Output the [X, Y] coordinate of the center of the cell containing the given text.  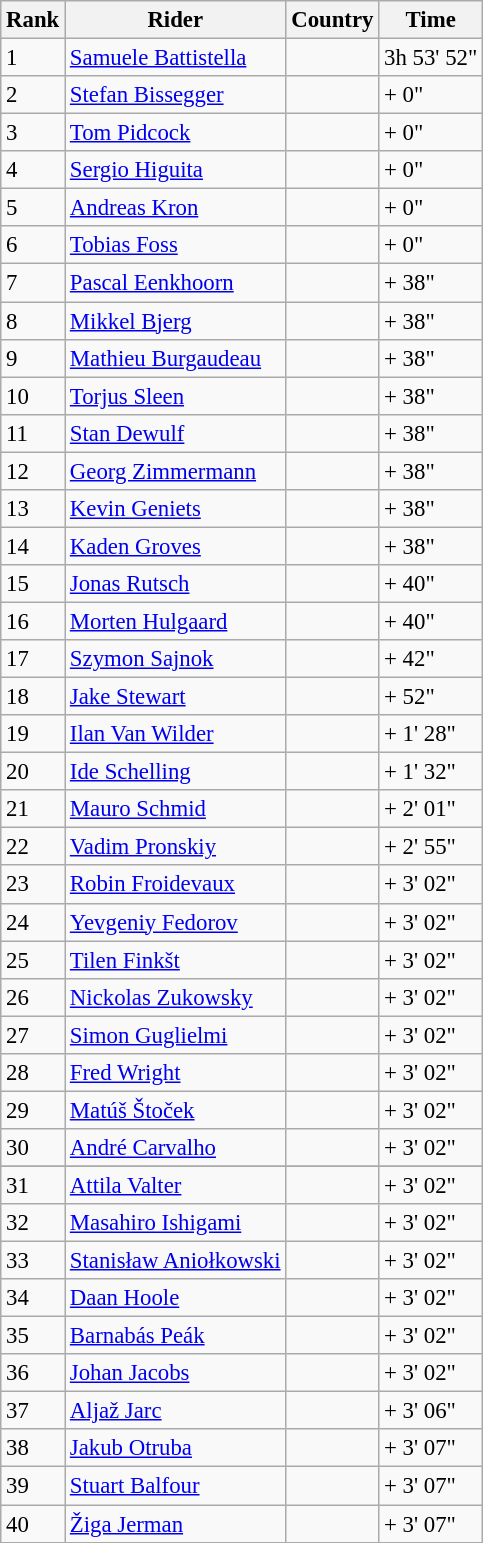
5 [33, 208]
14 [33, 546]
23 [33, 885]
+ 1' 32" [431, 772]
Robin Froidevaux [176, 885]
Mauro Schmid [176, 809]
19 [33, 734]
Ide Schelling [176, 772]
39 [33, 1486]
+ 1' 28" [431, 734]
30 [33, 1148]
Johan Jacobs [176, 1373]
Jakub Otruba [176, 1449]
Attila Valter [176, 1185]
Daan Hoole [176, 1298]
35 [33, 1336]
Nickolas Zukowsky [176, 997]
25 [33, 960]
Fred Wright [176, 1073]
26 [33, 997]
38 [33, 1449]
André Carvalho [176, 1148]
21 [33, 809]
Andreas Kron [176, 208]
24 [33, 922]
27 [33, 1035]
9 [33, 358]
3h 53' 52" [431, 58]
22 [33, 847]
4 [33, 170]
Time [431, 20]
13 [33, 509]
Jonas Rutsch [176, 584]
11 [33, 433]
+ 3' 06" [431, 1411]
33 [33, 1261]
10 [33, 396]
Tilen Finkšt [176, 960]
17 [33, 659]
36 [33, 1373]
Ilan Van Wilder [176, 734]
Rider [176, 20]
Kevin Geniets [176, 509]
2 [33, 95]
7 [33, 283]
29 [33, 1110]
8 [33, 321]
Szymon Sajnok [176, 659]
12 [33, 471]
Kaden Groves [176, 546]
Simon Guglielmi [176, 1035]
Matúš Štoček [176, 1110]
31 [33, 1185]
34 [33, 1298]
16 [33, 621]
28 [33, 1073]
Morten Hulgaard [176, 621]
37 [33, 1411]
Stefan Bissegger [176, 95]
+ 2' 55" [431, 847]
18 [33, 697]
Torjus Sleen [176, 396]
Georg Zimmermann [176, 471]
+ 52" [431, 697]
+ 42" [431, 659]
3 [33, 133]
Stan Dewulf [176, 433]
Country [332, 20]
Aljaž Jarc [176, 1411]
+ 2' 01" [431, 809]
Mathieu Burgaudeau [176, 358]
32 [33, 1223]
Žiga Jerman [176, 1524]
Pascal Eenkhoorn [176, 283]
Samuele Battistella [176, 58]
Rank [33, 20]
1 [33, 58]
40 [33, 1524]
15 [33, 584]
Tobias Foss [176, 245]
Stuart Balfour [176, 1486]
Mikkel Bjerg [176, 321]
Stanisław Aniołkowski [176, 1261]
6 [33, 245]
Yevgeniy Fedorov [176, 922]
20 [33, 772]
Sergio Higuita [176, 170]
Jake Stewart [176, 697]
Vadim Pronskiy [176, 847]
Masahiro Ishigami [176, 1223]
Barnabás Peák [176, 1336]
Tom Pidcock [176, 133]
